Extract the (x, y) coordinate from the center of the cell holding the provided text.  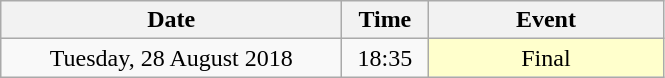
Final (546, 58)
Date (172, 20)
Time (385, 20)
18:35 (385, 58)
Tuesday, 28 August 2018 (172, 58)
Event (546, 20)
